Locate the cell with the specified text and output its (X, Y) center coordinate. 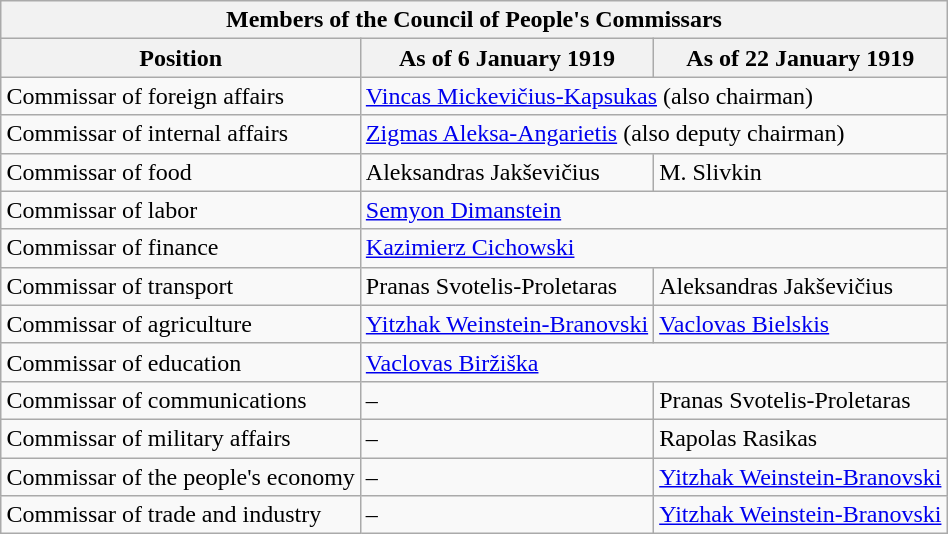
Commissar of finance (180, 248)
Commissar of the people's economy (180, 477)
Commissar of internal affairs (180, 134)
Semyon Dimanstein (654, 210)
Members of the Council of People's Commissars (474, 20)
Commissar of military affairs (180, 438)
Kazimierz Cichowski (654, 248)
M. Slivkin (800, 172)
Zigmas Aleksa-Angarietis (also deputy chairman) (654, 134)
Vincas Mickevičius-Kapsukas (also chairman) (654, 96)
Commissar of trade and industry (180, 515)
Vaclovas Bielskis (800, 324)
Vaclovas Biržiška (654, 362)
Commissar of food (180, 172)
Commissar of communications (180, 400)
As of 22 January 1919 (800, 58)
Commissar of foreign affairs (180, 96)
Commissar of agriculture (180, 324)
Commissar of education (180, 362)
As of 6 January 1919 (506, 58)
Position (180, 58)
Rapolas Rasikas (800, 438)
Commissar of labor (180, 210)
Commissar of transport (180, 286)
